Determine the [X, Y] coordinate at the center of the cell enclosing the given text.  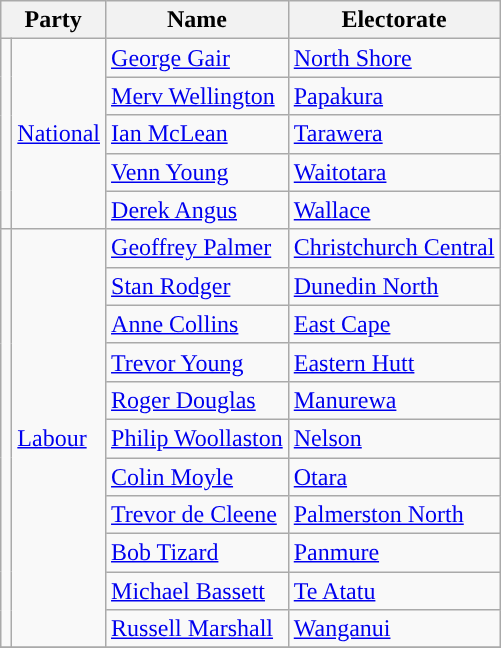
Panmure [394, 553]
Labour [59, 438]
Trevor Young [198, 362]
Papakura [394, 96]
Philip Woollaston [198, 438]
Dunedin North [394, 286]
Derek Angus [198, 210]
North Shore [394, 58]
National [59, 134]
Bob Tizard [198, 553]
Tarawera [394, 134]
Electorate [394, 20]
Wallace [394, 210]
Party [54, 20]
Palmerston North [394, 515]
Roger Douglas [198, 400]
Name [198, 20]
East Cape [394, 324]
Russell Marshall [198, 629]
Ian McLean [198, 134]
Trevor de Cleene [198, 515]
Christchurch Central [394, 248]
Wanganui [394, 629]
Venn Young [198, 172]
George Gair [198, 58]
Manurewa [394, 400]
Colin Moyle [198, 477]
Michael Bassett [198, 591]
Otara [394, 477]
Te Atatu [394, 591]
Geoffrey Palmer [198, 248]
Nelson [394, 438]
Anne Collins [198, 324]
Eastern Hutt [394, 362]
Merv Wellington [198, 96]
Stan Rodger [198, 286]
Waitotara [394, 172]
